Detect which cell encompasses the target text, then output its [x, y] center coordinate. 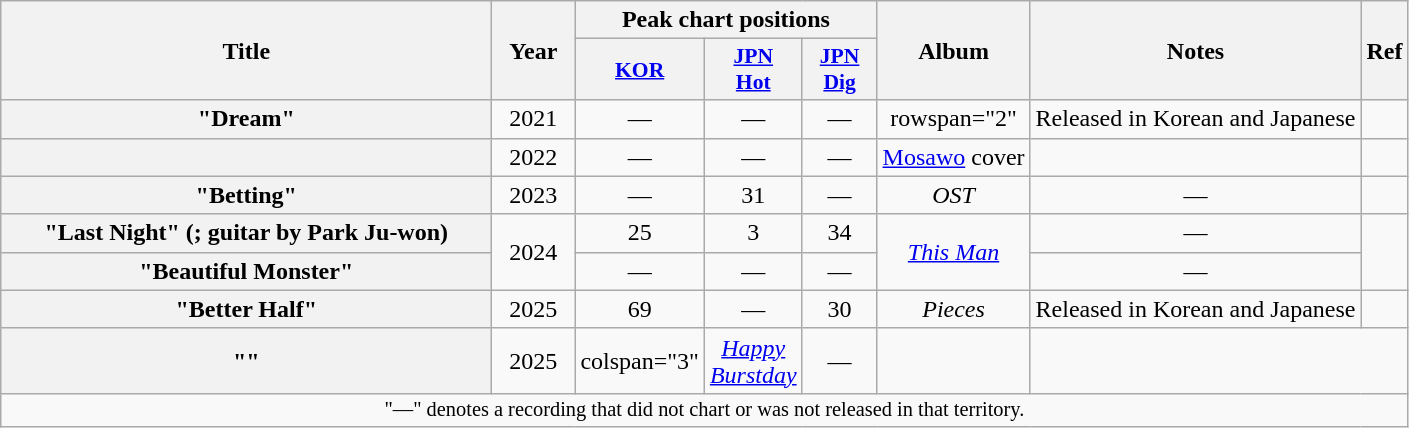
3 [753, 233]
69 [640, 309]
"Last Night" (; guitar by Park Ju-won) [246, 233]
Happy Burstday [753, 360]
2023 [534, 195]
Pieces [954, 309]
25 [640, 233]
"" [246, 360]
"Better Half" [246, 309]
rowspan="2" [954, 119]
JPNHot [753, 70]
Year [534, 50]
2022 [534, 157]
This Man [954, 252]
30 [840, 309]
31 [753, 195]
JPN Dig [840, 70]
Notes [1196, 50]
Album [954, 50]
34 [840, 233]
Title [246, 50]
"Beautiful Monster" [246, 271]
2024 [534, 252]
colspan="3" [640, 360]
2021 [534, 119]
Ref [1384, 50]
"—" denotes a recording that did not chart or was not released in that territory. [704, 410]
Peak chart positions [726, 20]
KOR [640, 70]
OST [954, 195]
"Dream" [246, 119]
Mosawo cover [954, 157]
"Betting" [246, 195]
